Pinpoint the cell where the given text exists, returning its [X, Y] midpoint coordinate. 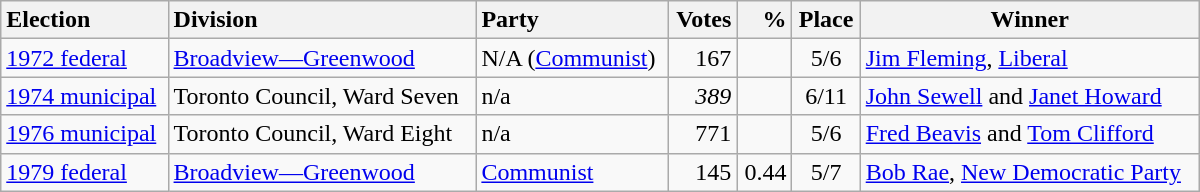
Party [572, 20]
145 [702, 172]
Fred Beavis and Tom Clifford [1030, 134]
167 [702, 58]
6/11 [826, 96]
5/7 [826, 172]
Election [84, 20]
Toronto Council, Ward Eight [322, 134]
Division [322, 20]
771 [702, 134]
Communist [572, 172]
Votes [702, 20]
Winner [1030, 20]
1979 federal [84, 172]
Jim Fleming, Liberal [1030, 58]
0.44 [764, 172]
Place [826, 20]
1974 municipal [84, 96]
Bob Rae, New Democratic Party [1030, 172]
1976 municipal [84, 134]
Toronto Council, Ward Seven [322, 96]
1972 federal [84, 58]
389 [702, 96]
% [764, 20]
John Sewell and Janet Howard [1030, 96]
N/A (Communist) [572, 58]
